Provide the [X, Y] coordinate of the cell's center where the given text is located.  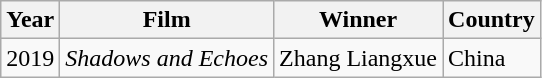
2019 [30, 58]
Zhang Liangxue [358, 58]
Winner [358, 20]
Country [492, 20]
Film [167, 20]
Shadows and Echoes [167, 58]
China [492, 58]
Year [30, 20]
